From the cell containing the given text, extract its center point as (X, Y) coordinate. 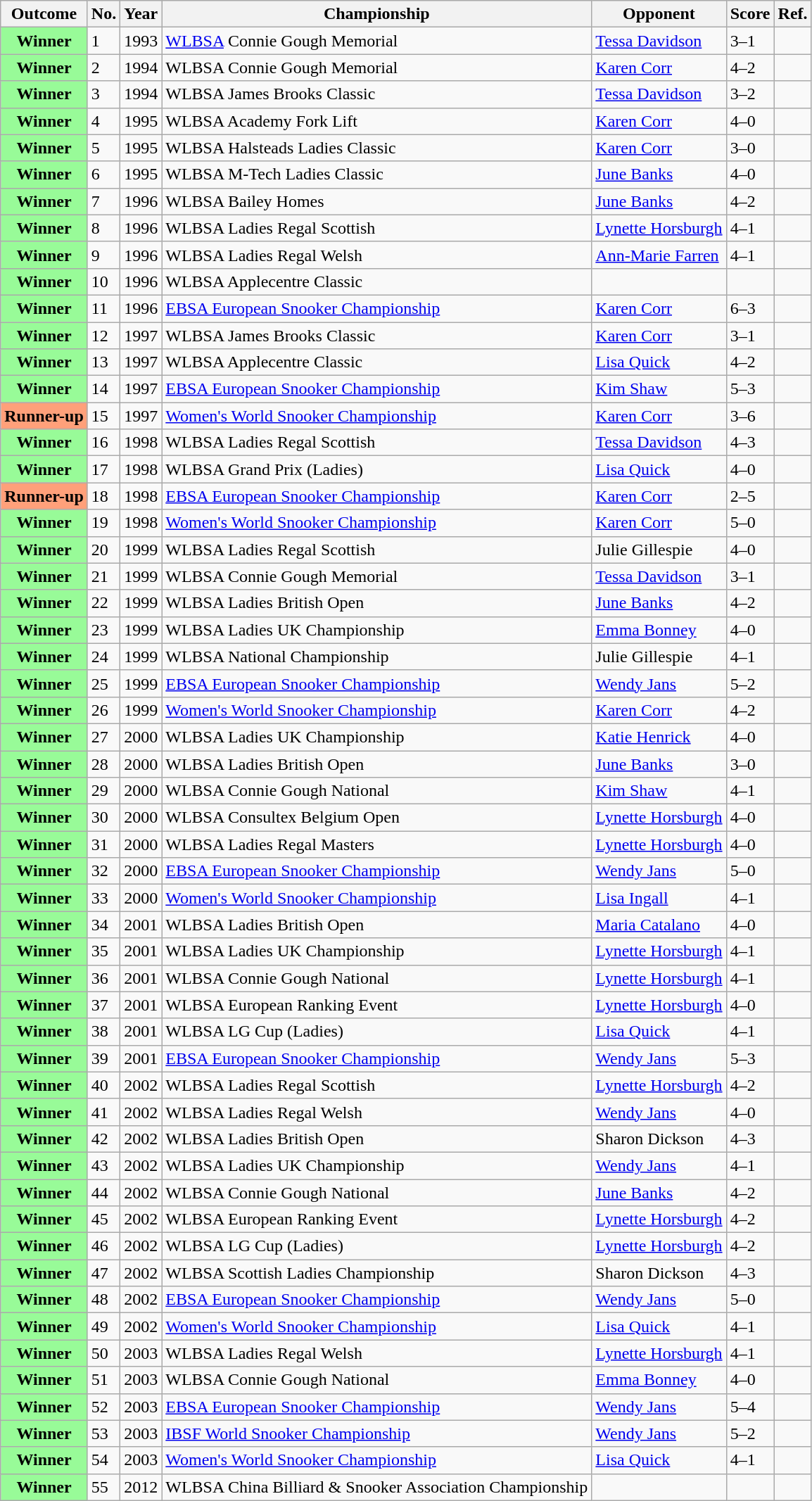
Ref. (792, 14)
WLBSA Bailey Homes (377, 201)
21 (103, 576)
Opponent (659, 14)
2012 (141, 1487)
Score (750, 14)
16 (103, 443)
31 (103, 844)
28 (103, 764)
1993 (141, 41)
WLBSA Consultex Belgium Open (377, 818)
2–5 (750, 496)
32 (103, 871)
15 (103, 416)
11 (103, 308)
50 (103, 1353)
Year (141, 14)
WLBSA Halsteads Ladies Classic (377, 148)
Championship (377, 14)
45 (103, 1220)
14 (103, 389)
30 (103, 818)
3 (103, 94)
33 (103, 898)
6–3 (750, 308)
WLBSA Grand Prix (Ladies) (377, 469)
41 (103, 1112)
19 (103, 523)
WLBSA Ladies Regal Masters (377, 844)
9 (103, 255)
Maria Catalano (659, 925)
29 (103, 791)
4 (103, 121)
49 (103, 1326)
WLBSA Academy Fork Lift (377, 121)
37 (103, 1005)
53 (103, 1433)
2 (103, 68)
54 (103, 1460)
17 (103, 469)
51 (103, 1380)
52 (103, 1407)
43 (103, 1165)
47 (103, 1273)
44 (103, 1193)
42 (103, 1139)
25 (103, 683)
Katie Henrick (659, 737)
WLBSA Scottish Ladies Championship (377, 1273)
5–4 (750, 1407)
24 (103, 657)
40 (103, 1085)
7 (103, 201)
WLBSA China Billiard & Snooker Association Championship (377, 1487)
Lisa Ingall (659, 898)
WLBSA M-Tech Ladies Classic (377, 175)
46 (103, 1246)
8 (103, 228)
6 (103, 175)
IBSF World Snooker Championship (377, 1433)
35 (103, 951)
3–2 (750, 94)
No. (103, 14)
18 (103, 496)
48 (103, 1300)
Ann-Marie Farren (659, 255)
13 (103, 362)
55 (103, 1487)
10 (103, 281)
22 (103, 603)
20 (103, 550)
23 (103, 630)
27 (103, 737)
39 (103, 1058)
12 (103, 336)
Outcome (44, 14)
26 (103, 710)
WLBSA National Championship (377, 657)
34 (103, 925)
38 (103, 1032)
3–6 (750, 416)
5 (103, 148)
36 (103, 978)
1 (103, 41)
